From the cell containing the given text, extract its center point as (x, y) coordinate. 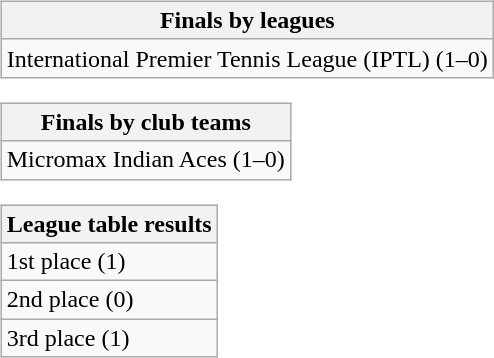
Finals by leagues (247, 20)
2nd place (0) (109, 300)
International Premier Tennis League (IPTL) (1–0) (247, 58)
Micromax Indian Aces (1–0) (146, 160)
League table results (109, 223)
Finals by club teams (146, 122)
3rd place (1) (109, 338)
1st place (1) (109, 262)
